Capture the cell that displays the provided text and extract its (X, Y) central coordinate. 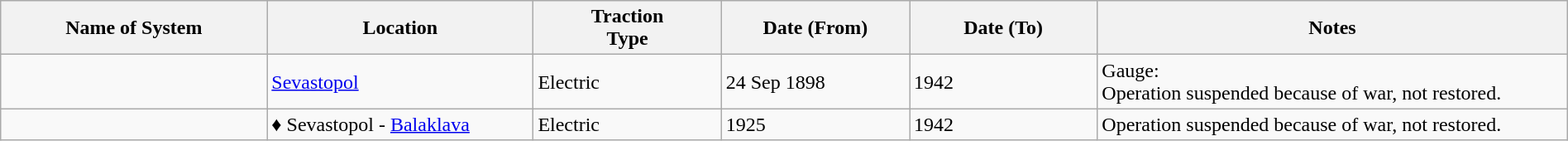
Notes (1332, 28)
Sevastopol (400, 81)
1925 (815, 124)
Date (From) (815, 28)
Operation suspended because of war, not restored. (1332, 124)
Location (400, 28)
24 Sep 1898 (815, 81)
Name of System (134, 28)
Date (To) (1004, 28)
Gauge: Operation suspended because of war, not restored. (1332, 81)
TractionType (627, 28)
♦ Sevastopol - Balaklava (400, 124)
